Output the [x, y] coordinate of the center of the cell containing the given text.  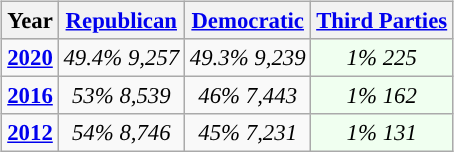
2016 [30, 96]
46% 7,443 [247, 96]
54% 8,746 [121, 133]
1% 225 [382, 58]
45% 7,231 [247, 133]
Third Parties [382, 21]
2012 [30, 133]
1% 131 [382, 133]
49.4% 9,257 [121, 58]
2020 [30, 58]
1% 162 [382, 96]
Year [30, 21]
Democratic [247, 21]
Republican [121, 21]
49.3% 9,239 [247, 58]
53% 8,539 [121, 96]
